Find where the given text appears and provide that cell's center as [X, Y] coordinate. 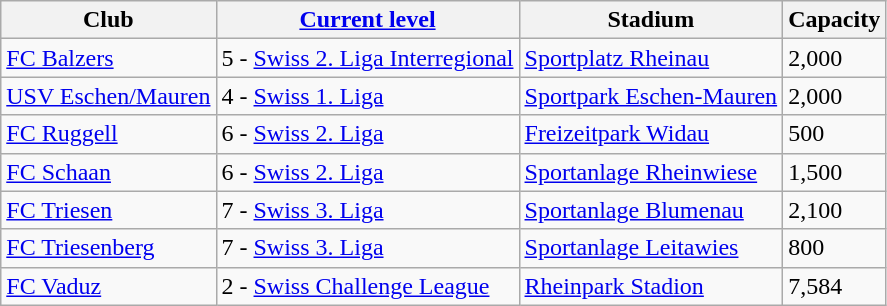
FC Triesen [108, 210]
Capacity [834, 20]
FC Schaan [108, 172]
Stadium [651, 20]
2 - Swiss Challenge League [368, 286]
USV Eschen/Mauren [108, 96]
800 [834, 248]
FC Balzers [108, 58]
Club [108, 20]
Sportanlage Rheinwiese [651, 172]
FC Vaduz [108, 286]
Sportanlage Leitawies [651, 248]
FC Ruggell [108, 134]
4 - Swiss 1. Liga [368, 96]
7,584 [834, 286]
Sportpark Eschen-Mauren [651, 96]
Freizeitpark Widau [651, 134]
500 [834, 134]
2,100 [834, 210]
Current level [368, 20]
Sportplatz Rheinau [651, 58]
1,500 [834, 172]
FC Triesenberg [108, 248]
Rheinpark Stadion [651, 286]
Sportanlage Blumenau [651, 210]
5 - Swiss 2. Liga Interregional [368, 58]
